From the cell containing the given text, extract its center point as [X, Y] coordinate. 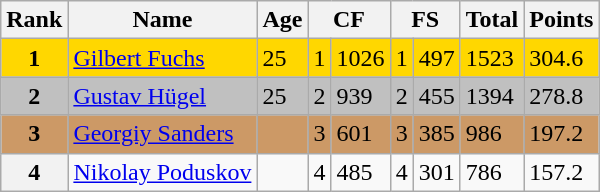
Total [492, 20]
157.2 [562, 172]
FS [425, 20]
786 [492, 172]
385 [436, 134]
497 [436, 58]
304.6 [562, 58]
278.8 [562, 96]
986 [492, 134]
Name [162, 20]
455 [436, 96]
Nikolay Poduskov [162, 172]
939 [360, 96]
1523 [492, 58]
301 [436, 172]
1394 [492, 96]
485 [360, 172]
601 [360, 134]
197.2 [562, 134]
Gilbert Fuchs [162, 58]
Georgiy Sanders [162, 134]
Gustav Hügel [162, 96]
Age [282, 20]
Points [562, 20]
1026 [360, 58]
CF [349, 20]
Rank [34, 20]
